Return the [X, Y] coordinate for the center point of the cell that contains the specified text.  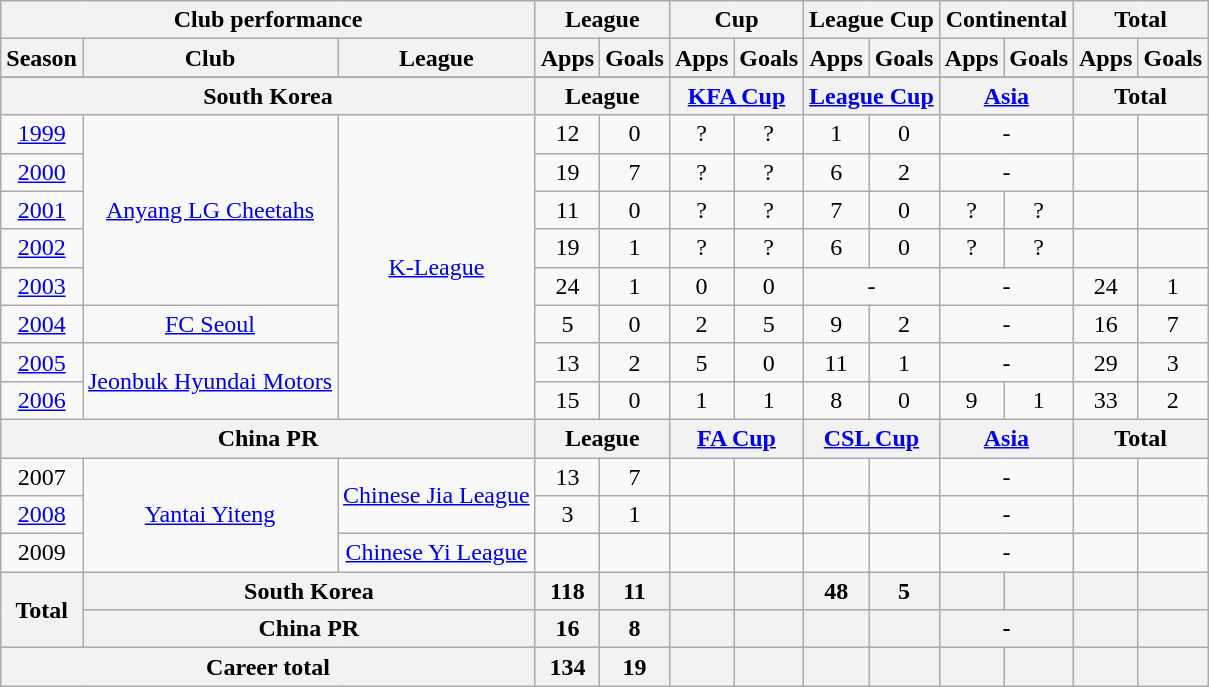
2003 [42, 286]
Yantai Yiteng [210, 515]
48 [836, 591]
2006 [42, 400]
KFA Cup [736, 96]
1999 [42, 134]
2001 [42, 210]
2007 [42, 477]
2008 [42, 515]
Career total [268, 667]
33 [1106, 400]
15 [567, 400]
118 [567, 591]
2002 [42, 248]
2000 [42, 172]
2009 [42, 553]
FA Cup [736, 438]
Chinese Yi League [437, 553]
Club performance [268, 20]
Continental [1006, 20]
2005 [42, 362]
12 [567, 134]
FC Seoul [210, 324]
K-League [437, 267]
Jeonbuk Hyundai Motors [210, 381]
134 [567, 667]
29 [1106, 362]
Season [42, 58]
Club [210, 58]
Chinese Jia League [437, 496]
Cup [736, 20]
Anyang LG Cheetahs [210, 210]
CSL Cup [872, 438]
2004 [42, 324]
